Capture the cell that displays the provided text and extract its (X, Y) central coordinate. 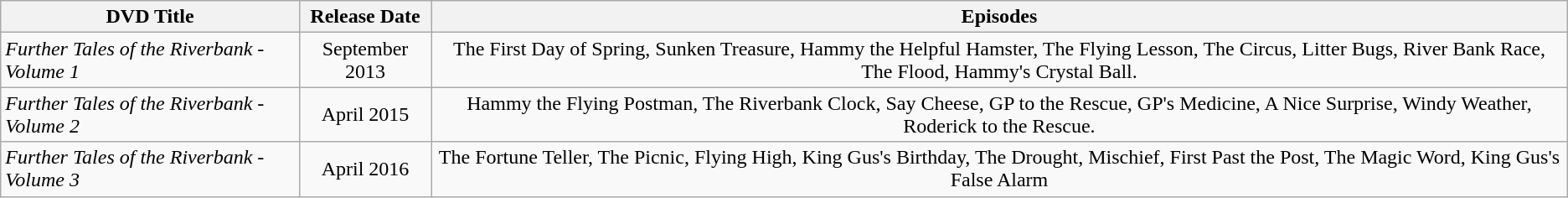
Episodes (1000, 17)
Hammy the Flying Postman, The Riverbank Clock, Say Cheese, GP to the Rescue, GP's Medicine, A Nice Surprise, Windy Weather, Roderick to the Rescue. (1000, 114)
Further Tales of the Riverbank - Volume 2 (151, 114)
September 2013 (365, 60)
DVD Title (151, 17)
April 2016 (365, 169)
Release Date (365, 17)
Further Tales of the Riverbank - Volume 3 (151, 169)
Further Tales of the Riverbank - Volume 1 (151, 60)
April 2015 (365, 114)
The Fortune Teller, The Picnic, Flying High, King Gus's Birthday, The Drought, Mischief, First Past the Post, The Magic Word, King Gus's False Alarm (1000, 169)
